Detect which cell encompasses the target text, then output its [X, Y] center coordinate. 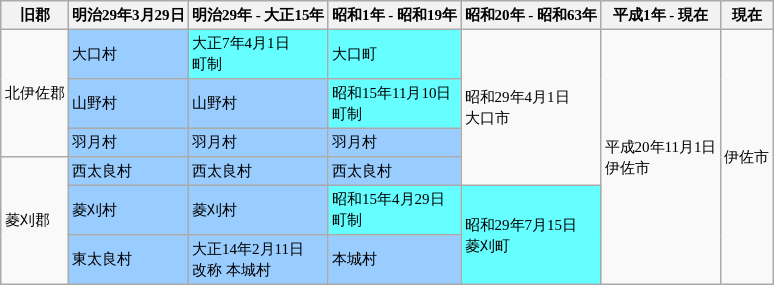
昭和20年 - 昭和63年 [531, 15]
大正14年2月11日改称 本城村 [258, 260]
伊佐市 [746, 156]
本城村 [394, 260]
大正7年4月1日町制 [258, 54]
菱刈郡 [35, 221]
昭和29年4月1日大口市 [531, 107]
明治29年 - 大正15年 [258, 15]
平成20年11月1日伊佐市 [660, 156]
昭和15年4月29日町制 [394, 210]
平成1年 - 現在 [660, 15]
昭和15年11月10日町制 [394, 104]
昭和29年7月15日菱刈町 [531, 234]
東太良村 [128, 260]
旧郡 [35, 15]
北伊佐郡 [35, 93]
現在 [746, 15]
大口村 [128, 54]
大口町 [394, 54]
昭和1年 - 昭和19年 [394, 15]
明治29年3月29日 [128, 15]
